Determine the (X, Y) coordinate at the center of the cell enclosing the given text.  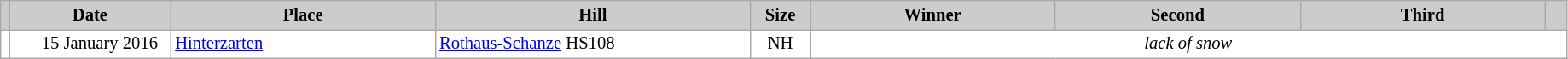
Second (1177, 15)
Hill (593, 15)
Hinterzarten (303, 44)
NH (781, 44)
Winner (933, 15)
Place (303, 15)
lack of snow (1188, 44)
Date (90, 15)
Size (781, 15)
15 January 2016 (90, 44)
Rothaus-Schanze HS108 (593, 44)
Third (1423, 15)
